Extract the [X, Y] coordinate from the center of the cell holding the provided text.  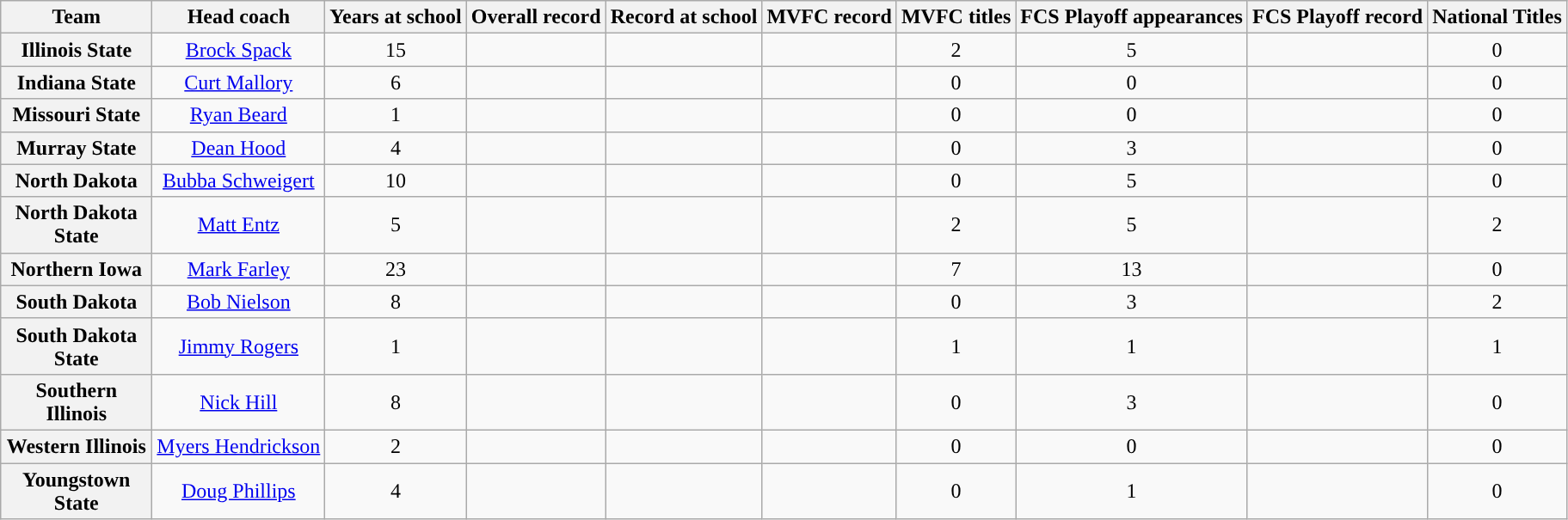
Northern Iowa [77, 269]
Matt Entz [239, 225]
Southern Illinois [77, 402]
Record at school [684, 17]
15 [396, 50]
Ryan Beard [239, 115]
FCS Playoff record [1337, 17]
Youngstown State [77, 490]
Western Illinois [77, 446]
Years at school [396, 17]
Doug Phillips [239, 490]
Team [77, 17]
South Dakota State [77, 346]
Jimmy Rogers [239, 346]
North Dakota [77, 180]
Nick Hill [239, 402]
Head coach [239, 17]
MVFC titles [956, 17]
Bubba Schweigert [239, 180]
MVFC record [829, 17]
13 [1132, 269]
FCS Playoff appearances [1132, 17]
Myers Hendrickson [239, 446]
10 [396, 180]
Curt Mallory [239, 83]
South Dakota [77, 302]
7 [956, 269]
Bob Nielson [239, 302]
North Dakota State [77, 225]
Murray State [77, 148]
Indiana State [77, 83]
6 [396, 83]
National Titles [1497, 17]
Overall record [536, 17]
Brock Spack [239, 50]
Illinois State [77, 50]
Dean Hood [239, 148]
23 [396, 269]
Mark Farley [239, 269]
Missouri State [77, 115]
